Identify which cell holds the provided text, then report its (x, y) central coordinate. 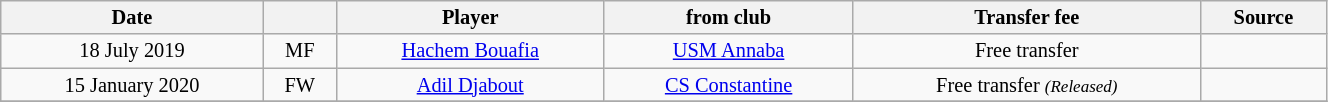
Free transfer (1026, 51)
Free transfer (Released) (1026, 85)
15 January 2020 (132, 85)
USM Annaba (728, 51)
FW (300, 85)
Adil Djabout (470, 85)
Source (1263, 17)
18 July 2019 (132, 51)
from club (728, 17)
CS Constantine (728, 85)
Hachem Bouafia (470, 51)
Date (132, 17)
MF (300, 51)
Transfer fee (1026, 17)
Player (470, 17)
